Output the (X, Y) coordinate of the center of the cell containing the given text.  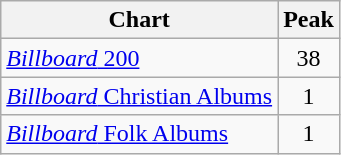
38 (309, 58)
Billboard Christian Albums (140, 96)
Billboard 200 (140, 58)
Billboard Folk Albums (140, 134)
Peak (309, 20)
Chart (140, 20)
